Extract the [x, y] coordinate from the center of the cell holding the provided text.  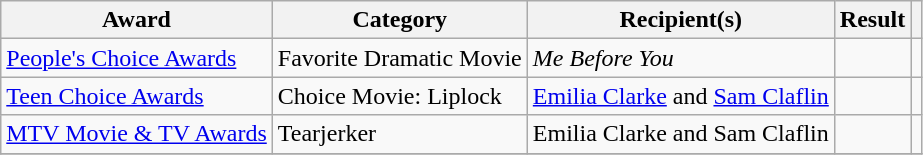
Me Before You [680, 58]
Result [872, 20]
MTV Movie & TV Awards [137, 134]
Recipient(s) [680, 20]
Award [137, 20]
Tearjerker [400, 134]
Favorite Dramatic Movie [400, 58]
Teen Choice Awards [137, 96]
People's Choice Awards [137, 58]
Choice Movie: Liplock [400, 96]
Category [400, 20]
